Search for the cell housing the specified text and yield its (X, Y) center coordinate. 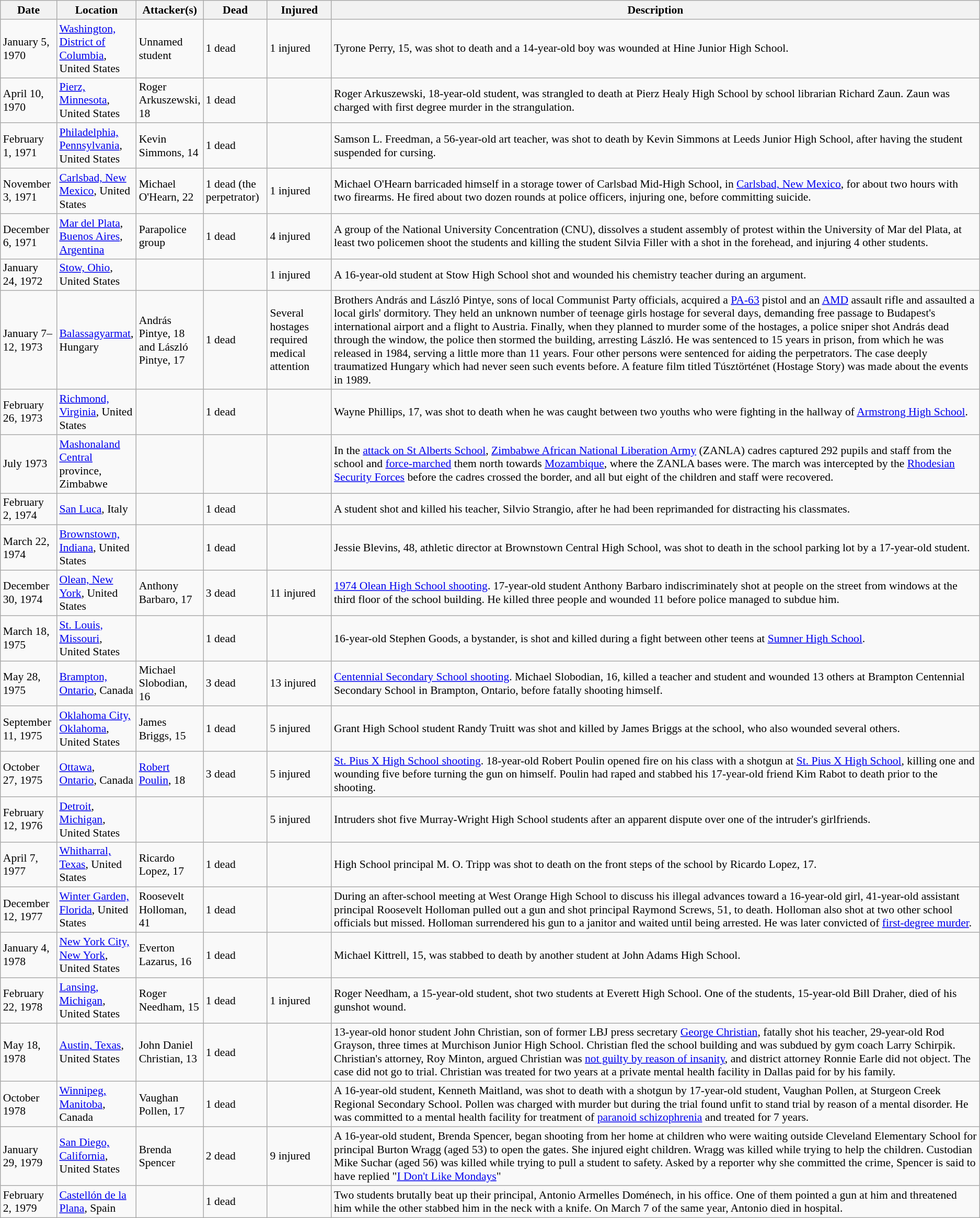
September 11, 1975 (29, 729)
Kevin Simmons, 14 (170, 146)
February 12, 1976 (29, 819)
Roger Needham, 15 (170, 1000)
Castellón de la Plana, Spain (96, 1202)
Unnamed student (170, 49)
January 4, 1978 (29, 955)
John Daniel Christian, 13 (170, 1052)
January 5, 1970 (29, 49)
March 18, 1975 (29, 639)
Michael Slobodian, 16 (170, 683)
Winnipeg, Manitoba, Canada (96, 1105)
Brampton, Ontario, Canada (96, 683)
A student shot and killed his teacher, Silvio Strangio, after he had been reprimanded for distracting his classmates. (655, 509)
May 18, 1978 (29, 1052)
Date (29, 10)
2 dead (235, 1156)
16-year-old Stephen Goods, a bystander, is shot and killed during a fight between other teens at Sumner High School. (655, 639)
Brownstown, Indiana, United States (96, 548)
Pierz, Minnesota, United States (96, 100)
Mashonaland Central province, Zimbabwe (96, 464)
February 26, 1973 (29, 412)
Winter Garden, Florida, United States (96, 910)
Several hostages required medical attention (299, 341)
Stow, Ohio, United States (96, 275)
San Luca, Italy (96, 509)
January 29, 1979 (29, 1156)
Ricardo Lopez, 17 (170, 864)
Intruders shot five Murray-Wright High School students after an apparent dispute over one of the intruder's girlfriends. (655, 819)
4 injured (299, 236)
Attacker(s) (170, 10)
9 injured (299, 1156)
November 3, 1971 (29, 191)
A 16-year-old student at Stow High School shot and wounded his chemistry teacher during an argument. (655, 275)
Anthony Barbaro, 17 (170, 594)
December 6, 1971 (29, 236)
Whitharral, Texas, United States (96, 864)
Everton Lazarus, 16 (170, 955)
February 2, 1979 (29, 1202)
Brenda Spencer (170, 1156)
October 1978 (29, 1105)
December 12, 1977 (29, 910)
13 injured (299, 683)
Austin, Texas, United States (96, 1052)
October 27, 1975 (29, 774)
Wayne Phillips, 17, was shot to death when he was caught between two youths who were fighting in the hallway of Armstrong High School. (655, 412)
Roosevelt Holloman, 41 (170, 910)
Injured (299, 10)
February 22, 1978 (29, 1000)
New York City, New York, United States (96, 955)
July 1973 (29, 464)
Oklahoma City, Oklahoma, United States (96, 729)
11 injured (299, 594)
Vaughan Pollen, 17 (170, 1105)
Tyrone Perry, 15, was shot to death and a 14-year-old boy was wounded at Hine Junior High School. (655, 49)
Carlsbad, New Mexico, United States (96, 191)
Michael O'Hearn, 22 (170, 191)
Detroit, Michigan, United States (96, 819)
1 dead (the perpetrator) (235, 191)
Mar del Plata, Buenos Aires, Argentina (96, 236)
January 24, 1972 (29, 275)
Michael Kittrell, 15, was stabbed to death by another student at John Adams High School. (655, 955)
Olean, New York, United States (96, 594)
Lansing, Michigan, United States (96, 1000)
Location (96, 10)
James Briggs, 15 (170, 729)
Philadelphia, Pennsylvania, United States (96, 146)
Richmond, Virginia, United States (96, 412)
Washington, District of Columbia, United States (96, 49)
March 22, 1974 (29, 548)
Grant High School student Randy Truitt was shot and killed by James Briggs at the school, who also wounded several others. (655, 729)
December 30, 1974 (29, 594)
Roger Arkuszewski, 18 (170, 100)
St. Louis, Missouri, United States (96, 639)
Jessie Blevins, 48, athletic director at Brownstown Central High School, was shot to death in the school parking lot by a 17-year-old student. (655, 548)
Parapolice group (170, 236)
April 10, 1970 (29, 100)
Description (655, 10)
February 1, 1971 (29, 146)
Dead (235, 10)
András Pintye, 18 and László Pintye, 17 (170, 341)
Ottawa, Ontario, Canada (96, 774)
February 2, 1974 (29, 509)
Balassagyarmat, Hungary (96, 341)
January 7–12, 1973 (29, 341)
April 7, 1977 (29, 864)
Robert Poulin, 18 (170, 774)
San Diego, California, United States (96, 1156)
High School principal M. O. Tripp was shot to death on the front steps of the school by Ricardo Lopez, 17. (655, 864)
May 28, 1975 (29, 683)
